From the cell containing the given text, extract its center point as [X, Y] coordinate. 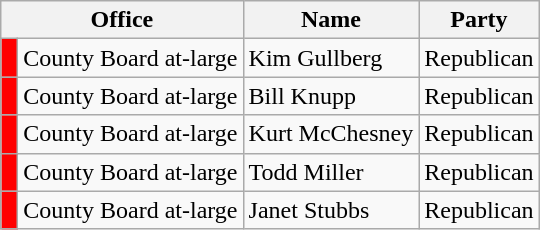
Office [122, 20]
Name [331, 20]
Todd Miller [331, 172]
Janet Stubbs [331, 210]
Kurt McChesney [331, 134]
Kim Gullberg [331, 58]
Party [479, 20]
Bill Knupp [331, 96]
